Detect which cell encompasses the target text, then output its [X, Y] center coordinate. 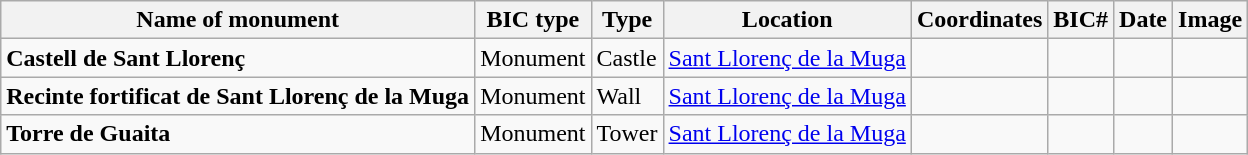
Coordinates [979, 20]
Castle [627, 58]
Recinte fortificat de Sant Llorenç de la Muga [238, 96]
BIC# [1081, 20]
Wall [627, 96]
Tower [627, 134]
Castell de Sant Llorenç [238, 58]
Image [1210, 20]
Location [787, 20]
Date [1144, 20]
Torre de Guaita [238, 134]
Type [627, 20]
Name of monument [238, 20]
BIC type [533, 20]
